Detect which cell encompasses the target text, then output its [X, Y] center coordinate. 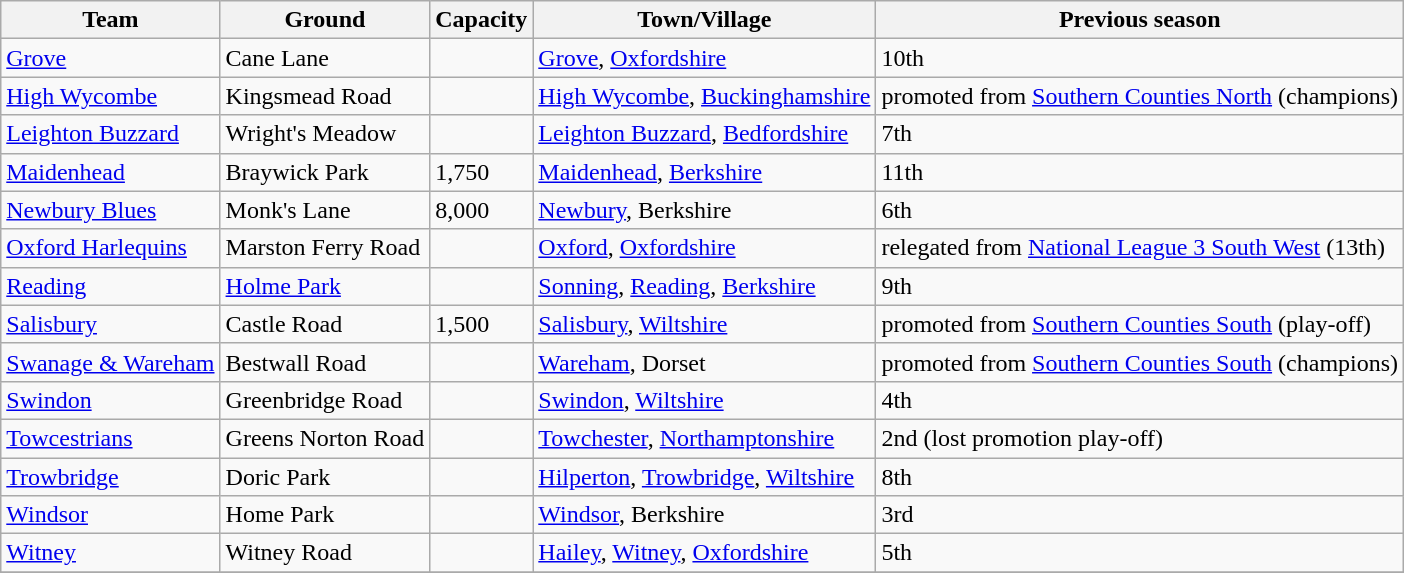
Swindon, Wiltshire [704, 400]
promoted from Southern Counties South (champions) [1140, 362]
Salisbury [110, 324]
Oxford, Oxfordshire [704, 248]
4th [1140, 400]
Home Park [325, 515]
promoted from Southern Counties South (play-off) [1140, 324]
Castle Road [325, 324]
promoted from Southern Counties North (champions) [1140, 96]
Windsor, Berkshire [704, 515]
7th [1140, 134]
Salisbury, Wiltshire [704, 324]
Holme Park [325, 286]
Sonning, Reading, Berkshire [704, 286]
1,500 [482, 324]
Capacity [482, 20]
Grove [110, 58]
Braywick Park [325, 172]
Oxford Harlequins [110, 248]
Cane Lane [325, 58]
Towcestrians [110, 438]
Newbury, Berkshire [704, 210]
Wright's Meadow [325, 134]
Team [110, 20]
Doric Park [325, 477]
High Wycombe, Buckinghamshire [704, 96]
5th [1140, 553]
Monk's Lane [325, 210]
Swindon [110, 400]
Swanage & Wareham [110, 362]
Maidenhead [110, 172]
Wareham, Dorset [704, 362]
Kingsmead Road [325, 96]
8th [1140, 477]
9th [1140, 286]
Greenbridge Road [325, 400]
Greens Norton Road [325, 438]
Ground [325, 20]
Leighton Buzzard [110, 134]
Windsor [110, 515]
Town/Village [704, 20]
Grove, Oxfordshire [704, 58]
Hilperton, Trowbridge, Wiltshire [704, 477]
Maidenhead, Berkshire [704, 172]
Towchester, Northamptonshire [704, 438]
2nd (lost promotion play-off) [1140, 438]
Witney [110, 553]
10th [1140, 58]
Marston Ferry Road [325, 248]
8,000 [482, 210]
Trowbridge [110, 477]
1,750 [482, 172]
Hailey, Witney, Oxfordshire [704, 553]
Leighton Buzzard, Bedfordshire [704, 134]
High Wycombe [110, 96]
Newbury Blues [110, 210]
6th [1140, 210]
relegated from National League 3 South West (13th) [1140, 248]
Witney Road [325, 553]
3rd [1140, 515]
Bestwall Road [325, 362]
11th [1140, 172]
Previous season [1140, 20]
Reading [110, 286]
